Find where the given text appears and provide that cell's center as [x, y] coordinate. 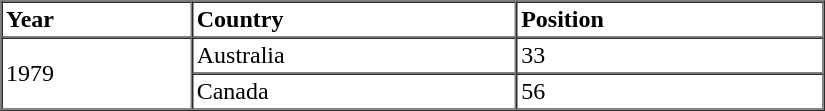
Canada [354, 92]
Australia [354, 56]
56 [670, 92]
Year [98, 20]
Position [670, 20]
Country [354, 20]
1979 [98, 74]
33 [670, 56]
